From the cell containing the given text, extract its center point as [x, y] coordinate. 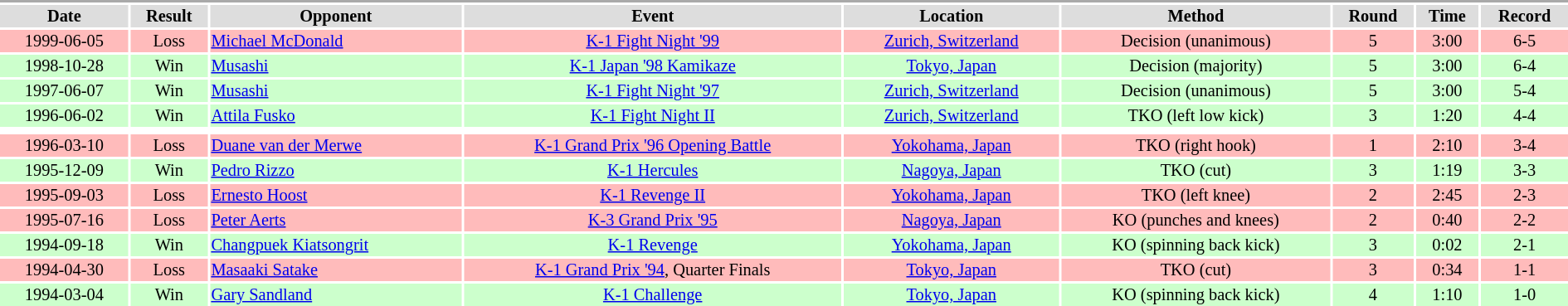
1995-09-03 [65, 196]
TKO (right hook) [1196, 146]
Decision (majority) [1196, 66]
3-4 [1525, 146]
1995-12-09 [65, 171]
1-1 [1525, 270]
1-0 [1525, 295]
K-1 Revenge II [653, 196]
K-3 Grand Prix '95 [653, 221]
K-1 Challenge [653, 295]
2-2 [1525, 221]
1:10 [1448, 295]
2:45 [1448, 196]
Changpuek Kiatsongrit [336, 245]
Gary Sandland [336, 295]
K-1 Revenge [653, 245]
0:40 [1448, 221]
K-1 Hercules [653, 171]
Opponent [336, 17]
K-1 Fight Night '99 [653, 41]
Peter Aerts [336, 221]
4 [1373, 295]
1:20 [1448, 116]
1998-10-28 [65, 66]
1994-03-04 [65, 295]
K-1 Fight Night II [653, 116]
Attila Fusko [336, 116]
1995-07-16 [65, 221]
TKO (left knee) [1196, 196]
Ernesto Hoost [336, 196]
1994-09-18 [65, 245]
6-5 [1525, 41]
Michael McDonald [336, 41]
5-4 [1525, 91]
K-1 Fight Night '97 [653, 91]
1996-03-10 [65, 146]
K-1 Japan '98 Kamikaze [653, 66]
TKO (left low kick) [1196, 116]
2:10 [1448, 146]
KO (punches and knees) [1196, 221]
Time [1448, 17]
Duane van der Merwe [336, 146]
Event [653, 17]
K-1 Grand Prix '96 Opening Battle [653, 146]
Method [1196, 17]
Date [65, 17]
0:34 [1448, 270]
Result [169, 17]
3-3 [1525, 171]
6-4 [1525, 66]
1997-06-07 [65, 91]
2-1 [1525, 245]
1994-04-30 [65, 270]
Pedro Rizzo [336, 171]
K-1 Grand Prix '94, Quarter Finals [653, 270]
2-3 [1525, 196]
Location [952, 17]
Masaaki Satake [336, 270]
Round [1373, 17]
1:19 [1448, 171]
1996-06-02 [65, 116]
Record [1525, 17]
4-4 [1525, 116]
1 [1373, 146]
0:02 [1448, 245]
1999-06-05 [65, 41]
